Find where the given text appears and provide that cell's center as (X, Y) coordinate. 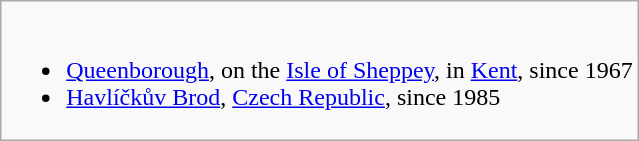
Queenborough, on the Isle of Sheppey, in Kent, since 1967 Havlíčkův Brod, Czech Republic, since 1985 (320, 71)
